From the cell containing the given text, extract its center point as [X, Y] coordinate. 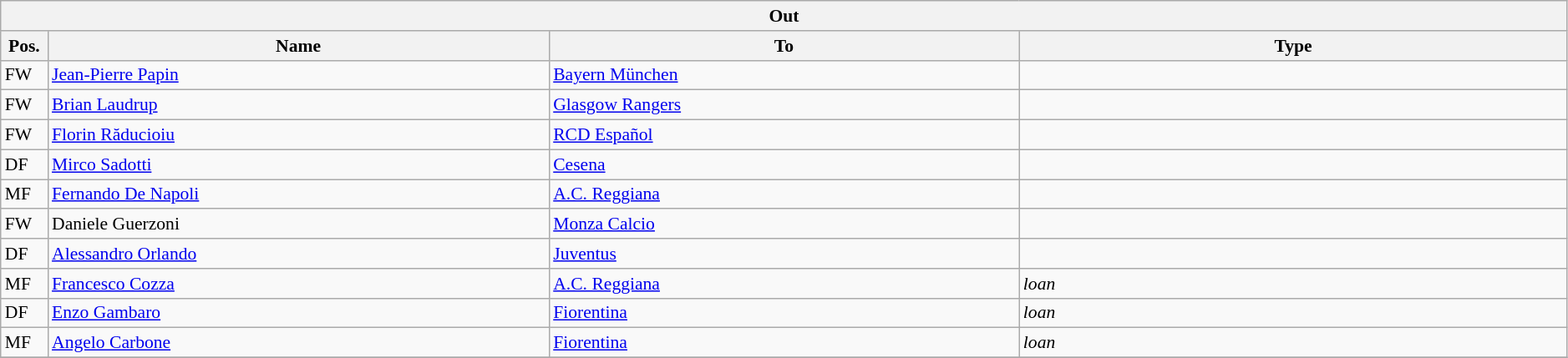
Brian Laudrup [298, 105]
Jean-Pierre Papin [298, 75]
Alessandro Orlando [298, 254]
Monza Calcio [784, 224]
Type [1293, 46]
Cesena [784, 164]
Juventus [784, 254]
Glasgow Rangers [784, 105]
Daniele Guerzoni [298, 224]
Out [784, 16]
Bayern München [784, 75]
Florin Răducioiu [298, 135]
Mirco Sadotti [298, 164]
Name [298, 46]
Angelo Carbone [298, 343]
Pos. [24, 46]
RCD Español [784, 135]
Francesco Cozza [298, 284]
Fernando De Napoli [298, 194]
Enzo Gambaro [298, 313]
To [784, 46]
